Return [X, Y] of the center of cell containing provided text 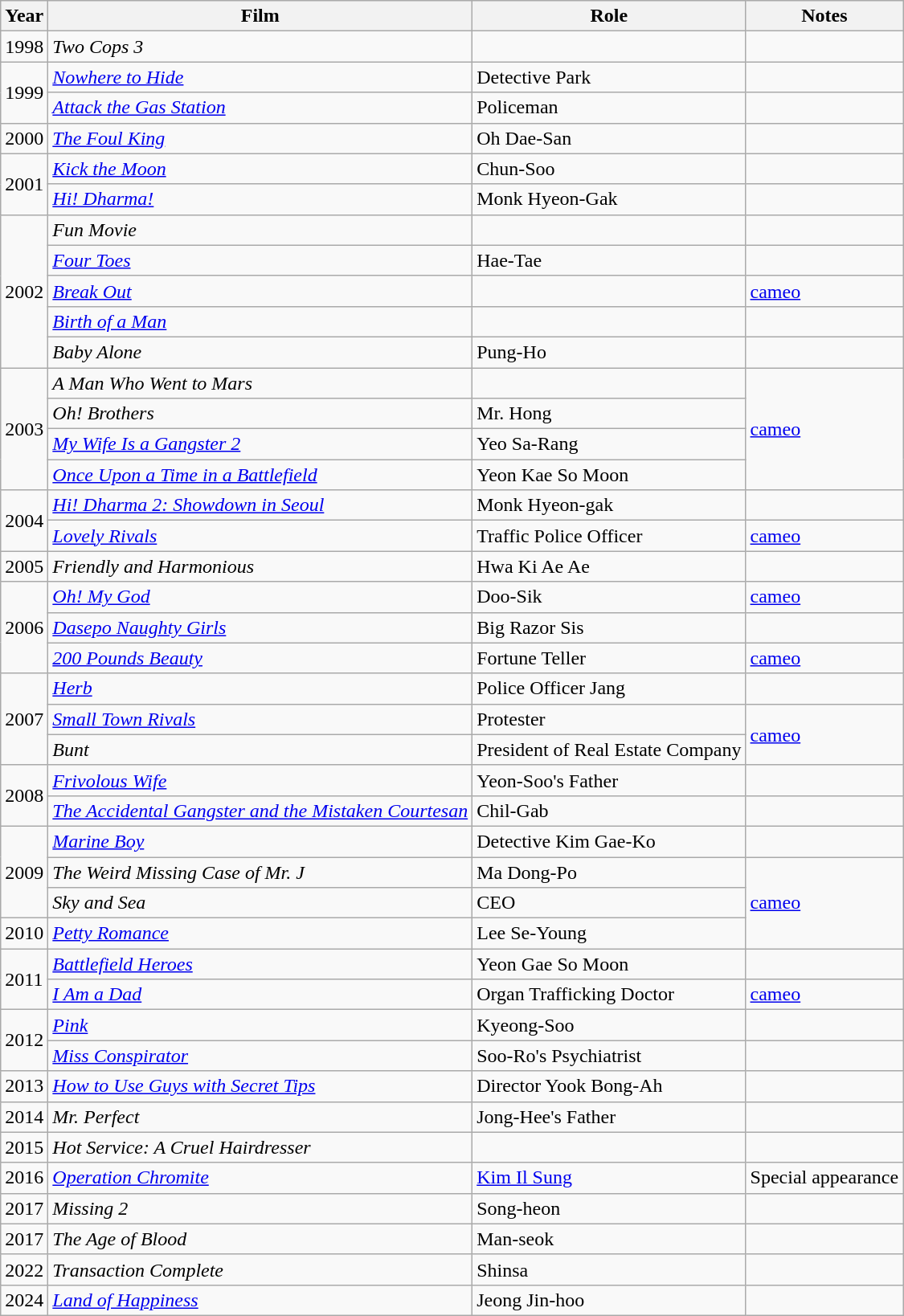
Policeman [609, 108]
Traffic Police Officer [609, 536]
The Accidental Gangster and the Mistaken Courtesan [260, 811]
Mr. Hong [609, 414]
A Man Who Went to Mars [260, 383]
Hi! Dharma! [260, 199]
2007 [24, 719]
Lee Se-Young [609, 934]
Sky and Sea [260, 903]
Mr. Perfect [260, 1117]
1999 [24, 92]
Lovely Rivals [260, 536]
2012 [24, 1040]
2000 [24, 138]
Protester [609, 719]
The Foul King [260, 138]
Marine Boy [260, 841]
Four Toes [260, 260]
1998 [24, 47]
Detective Kim Gae-Ko [609, 841]
2001 [24, 184]
Nowhere to Hide [260, 77]
Two Cops 3 [260, 47]
The Age of Blood [260, 1239]
Yeon-Soo's Father [609, 780]
Film [260, 16]
Kyeong-Soo [609, 1025]
My Wife Is a Gangster 2 [260, 444]
Break Out [260, 291]
Birth of a Man [260, 321]
2010 [24, 934]
Jong-Hee's Father [609, 1117]
Big Razor Sis [609, 627]
2016 [24, 1178]
Organ Trafficking Doctor [609, 995]
Doo-Sik [609, 597]
Transaction Complete [260, 1269]
Monk Hyeon-Gak [609, 199]
2006 [24, 627]
2014 [24, 1117]
2013 [24, 1086]
2008 [24, 795]
Monk Hyeon-gak [609, 505]
Jeong Jin-hoo [609, 1300]
2009 [24, 872]
Once Upon a Time in a Battlefield [260, 475]
Baby Alone [260, 352]
Dasepo Naughty Girls [260, 627]
President of Real Estate Company [609, 750]
2015 [24, 1147]
Hwa Ki Ae Ae [609, 566]
I Am a Dad [260, 995]
Oh! My God [260, 597]
2005 [24, 566]
Frivolous Wife [260, 780]
2004 [24, 521]
Herb [260, 689]
Oh! Brothers [260, 414]
Pung-Ho [609, 352]
Police Officer Jang [609, 689]
Role [609, 16]
Chil-Gab [609, 811]
Special appearance [824, 1178]
Friendly and Harmonious [260, 566]
2011 [24, 979]
CEO [609, 903]
Kim Il Sung [609, 1178]
Man-seok [609, 1239]
Hi! Dharma 2: Showdown in Seoul [260, 505]
Attack the Gas Station [260, 108]
Ma Dong-Po [609, 872]
The Weird Missing Case of Mr. J [260, 872]
Petty Romance [260, 934]
How to Use Guys with Secret Tips [260, 1086]
2003 [24, 429]
Yeon Kae So Moon [609, 475]
Chun-Soo [609, 169]
2022 [24, 1269]
200 Pounds Beauty [260, 658]
Fortune Teller [609, 658]
Shinsa [609, 1269]
Fun Movie [260, 230]
Operation Chromite [260, 1178]
Year [24, 16]
Yeo Sa-Rang [609, 444]
Missing 2 [260, 1208]
Miss Conspirator [260, 1056]
Soo-Ro's Psychiatrist [609, 1056]
Land of Happiness [260, 1300]
Hae-Tae [609, 260]
Detective Park [609, 77]
Pink [260, 1025]
Song-heon [609, 1208]
Hot Service: A Cruel Hairdresser [260, 1147]
Oh Dae-San [609, 138]
Yeon Gae So Moon [609, 964]
Battlefield Heroes [260, 964]
Kick the Moon [260, 169]
2024 [24, 1300]
Small Town Rivals [260, 719]
Director Yook Bong-Ah [609, 1086]
Bunt [260, 750]
2002 [24, 291]
Notes [824, 16]
